Determine the (x, y) coordinate at the center of the cell enclosing the given text.  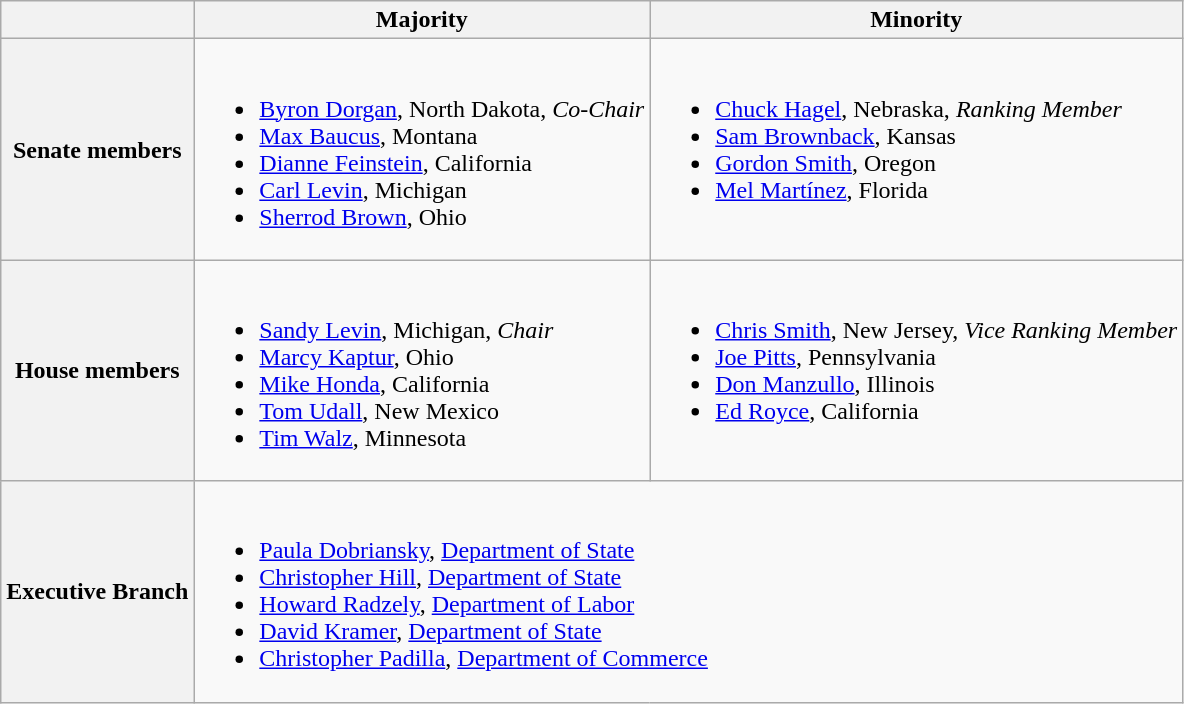
Senate members (98, 150)
Byron Dorgan, North Dakota, Co-ChairMax Baucus, MontanaDianne Feinstein, CaliforniaCarl Levin, MichiganSherrod Brown, Ohio (422, 150)
Sandy Levin, Michigan, ChairMarcy Kaptur, OhioMike Honda, CaliforniaTom Udall, New MexicoTim Walz, Minnesota (422, 370)
House members (98, 370)
Executive Branch (98, 592)
Minority (916, 20)
Chuck Hagel, Nebraska, Ranking MemberSam Brownback, KansasGordon Smith, OregonMel Martínez, Florida (916, 150)
Majority (422, 20)
Chris Smith, New Jersey, Vice Ranking MemberJoe Pitts, PennsylvaniaDon Manzullo, IllinoisEd Royce, California (916, 370)
